Pinpoint the cell where the given text exists, returning its (x, y) midpoint coordinate. 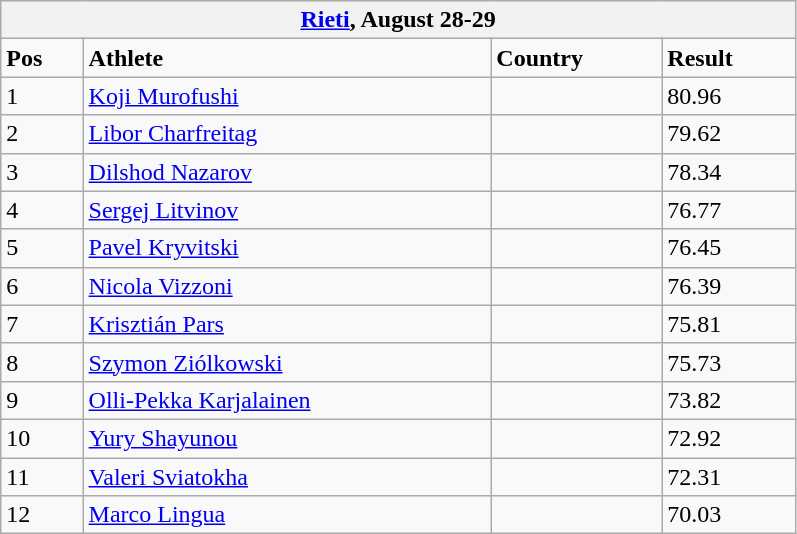
Athlete (287, 58)
70.03 (729, 515)
11 (42, 477)
76.45 (729, 248)
80.96 (729, 96)
75.73 (729, 362)
Sergej Litvinov (287, 210)
73.82 (729, 400)
75.81 (729, 324)
4 (42, 210)
79.62 (729, 134)
1 (42, 96)
Marco Lingua (287, 515)
9 (42, 400)
Nicola Vizzoni (287, 286)
Koji Murofushi (287, 96)
12 (42, 515)
Szymon Ziólkowski (287, 362)
Krisztián Pars (287, 324)
Country (576, 58)
10 (42, 438)
8 (42, 362)
Valeri Sviatokha (287, 477)
Result (729, 58)
Dilshod Nazarov (287, 172)
72.92 (729, 438)
Yury Shayunou (287, 438)
2 (42, 134)
Libor Charfreitag (287, 134)
72.31 (729, 477)
Rieti, August 28-29 (398, 20)
78.34 (729, 172)
6 (42, 286)
5 (42, 248)
Pos (42, 58)
7 (42, 324)
3 (42, 172)
Pavel Kryvitski (287, 248)
Olli-Pekka Karjalainen (287, 400)
76.39 (729, 286)
76.77 (729, 210)
